Detect which cell encompasses the target text, then output its (x, y) center coordinate. 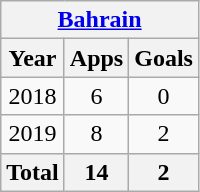
0 (164, 96)
Bahrain (100, 20)
6 (96, 96)
2018 (33, 96)
Apps (96, 58)
Goals (164, 58)
14 (96, 172)
Total (33, 172)
8 (96, 134)
2019 (33, 134)
Year (33, 58)
